Search for the cell housing the specified text and yield its (X, Y) center coordinate. 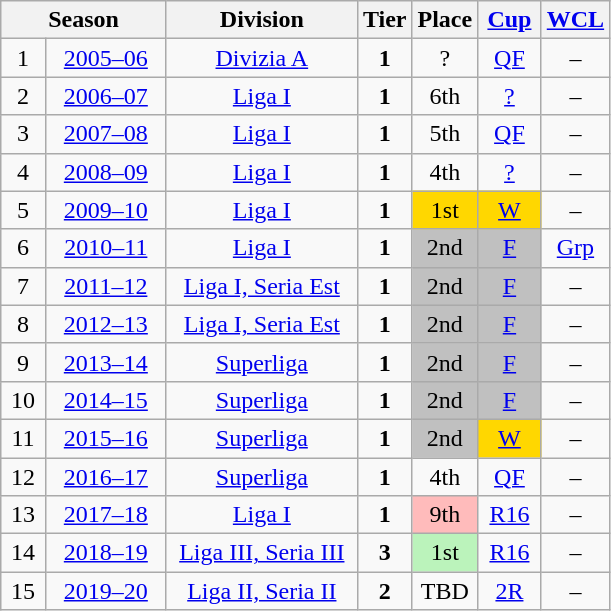
Division (262, 20)
2019–20 (106, 591)
5th (445, 134)
Liga II, Seria II (262, 591)
Liga III, Seria III (262, 553)
6 (24, 248)
2005–06 (106, 58)
Tier (384, 20)
2010–11 (106, 248)
2008–09 (106, 172)
15 (24, 591)
10 (24, 400)
9th (445, 515)
Divizia A (262, 58)
Place (445, 20)
2006–07 (106, 96)
8 (24, 324)
2013–14 (106, 362)
2015–16 (106, 438)
2011–12 (106, 286)
13 (24, 515)
Cup (510, 20)
Season (84, 20)
2017–18 (106, 515)
WCL (575, 20)
7 (24, 286)
2012–13 (106, 324)
4 (24, 172)
9 (24, 362)
2007–08 (106, 134)
Grp (575, 248)
6th (445, 96)
2018–19 (106, 553)
14 (24, 553)
2016–17 (106, 477)
TBD (445, 591)
11 (24, 438)
12 (24, 477)
2R (510, 591)
2014–15 (106, 400)
5 (24, 210)
2009–10 (106, 210)
